Find where the given text appears and provide that cell's center as (x, y) coordinate. 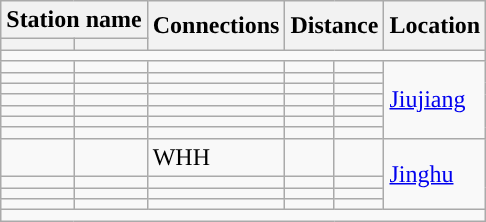
Location (435, 26)
Connections (216, 26)
WHH (216, 157)
Station name (74, 20)
Jinghu (435, 174)
Distance (334, 26)
Jiujiang (435, 100)
